Find where the given text appears and provide that cell's center as (x, y) coordinate. 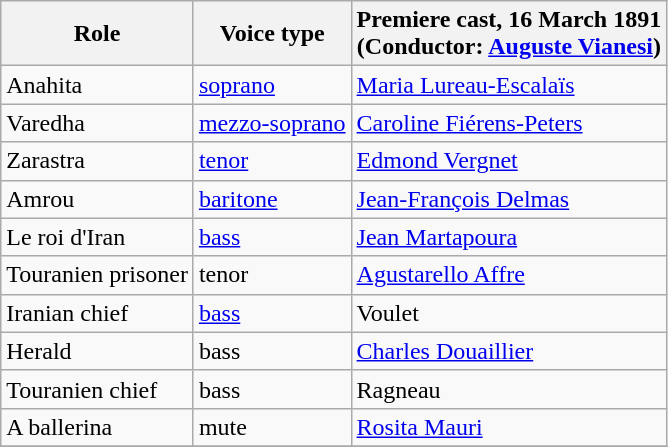
Charles Douaillier (509, 351)
mute (272, 427)
Voice type (272, 34)
mezzo-soprano (272, 123)
Jean Martapoura (509, 237)
Premiere cast, 16 March 1891(Conductor: Auguste Vianesi) (509, 34)
Rosita Mauri (509, 427)
Le roi d'Iran (98, 237)
Agustarello Affre (509, 275)
Varedha (98, 123)
Herald (98, 351)
A ballerina (98, 427)
Voulet (509, 313)
Touranien chief (98, 389)
Edmond Vergnet (509, 161)
Zarastra (98, 161)
Jean-François Delmas (509, 199)
Amrou (98, 199)
Caroline Fiérens-Peters (509, 123)
Ragneau (509, 389)
soprano (272, 85)
Touranien prisoner (98, 275)
Anahita (98, 85)
Role (98, 34)
baritone (272, 199)
Maria Lureau-Escalaïs (509, 85)
Iranian chief (98, 313)
